From the cell containing the given text, extract its center point as [X, Y] coordinate. 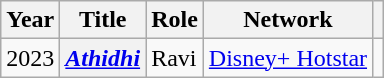
Disney+ Hotstar [288, 58]
Athidhi [103, 58]
Role [175, 20]
Network [288, 20]
2023 [30, 58]
Ravi [175, 58]
Year [30, 20]
Title [103, 20]
